Pinpoint the cell where the given text exists, returning its [x, y] midpoint coordinate. 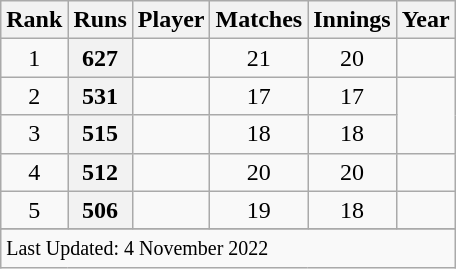
531 [100, 96]
2 [34, 96]
Runs [100, 20]
1 [34, 58]
Rank [34, 20]
Last Updated: 4 November 2022 [228, 248]
512 [100, 172]
506 [100, 210]
Innings [352, 20]
5 [34, 210]
Year [426, 20]
3 [34, 134]
21 [259, 58]
Matches [259, 20]
4 [34, 172]
627 [100, 58]
515 [100, 134]
Player [171, 20]
19 [259, 210]
